Search for the cell housing the specified text and yield its (X, Y) center coordinate. 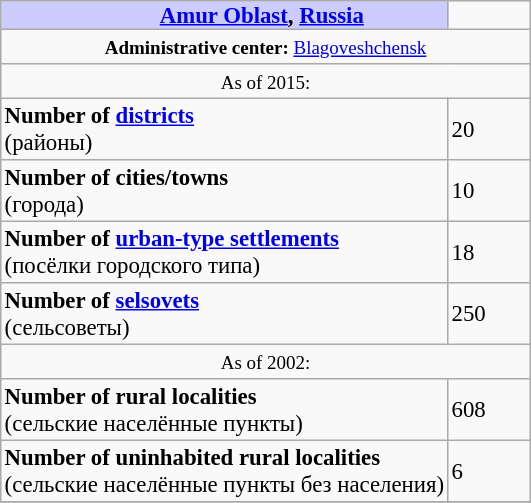
Number of selsovets(сельсоветы) (224, 314)
20 (489, 129)
608 (489, 410)
Amur Oblast, Russia (224, 15)
As of 2002: (266, 361)
As of 2015: (266, 81)
6 (489, 471)
18 (489, 252)
Number of rural localities(сельские населённые пункты) (224, 410)
250 (489, 314)
Number of uninhabited rural localities(сельские населённые пункты без населения) (224, 471)
Number of cities/towns(города) (224, 191)
Number of districts(районы) (224, 129)
10 (489, 191)
Number of urban-type settlements(посёлки городского типа) (224, 252)
Administrative center: Blagoveshchensk (266, 46)
